Return the (x, y) coordinate for the center point of the cell that contains the specified text.  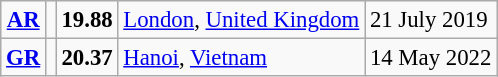
London, United Kingdom (242, 20)
19.88 (87, 20)
21 July 2019 (431, 20)
GR (24, 58)
20.37 (87, 58)
Hanoi, Vietnam (242, 58)
AR (24, 20)
14 May 2022 (431, 58)
